Identify which cell holds the provided text, then report its [X, Y] central coordinate. 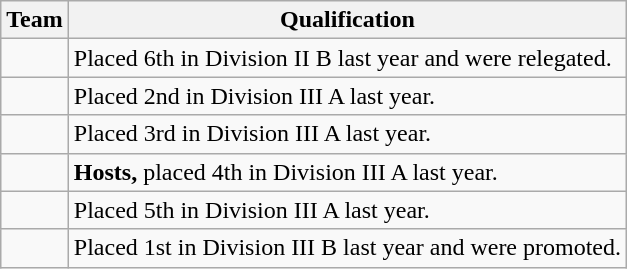
Placed 2nd in Division III A last year. [347, 96]
Placed 1st in Division III B last year and were promoted. [347, 248]
Qualification [347, 20]
Team [35, 20]
Placed 6th in Division II B last year and were relegated. [347, 58]
Placed 3rd in Division III A last year. [347, 134]
Placed 5th in Division III A last year. [347, 210]
Hosts, placed 4th in Division III A last year. [347, 172]
